Output the [X, Y] coordinate of the center of the cell containing the given text.  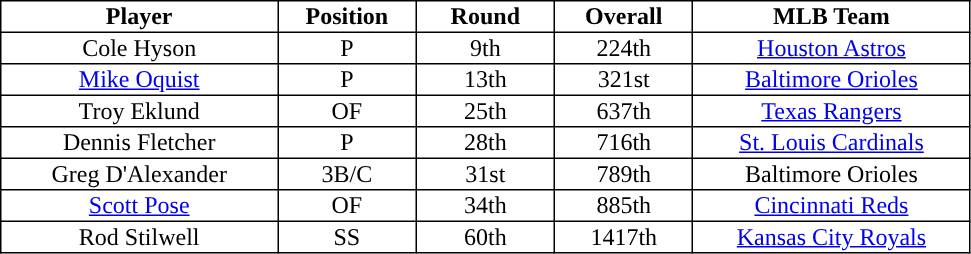
25th [485, 111]
716th [624, 143]
34th [485, 206]
SS [347, 237]
31st [485, 174]
Troy Eklund [140, 111]
3B/C [347, 174]
9th [485, 48]
60th [485, 237]
321st [624, 80]
885th [624, 206]
13th [485, 80]
St. Louis Cardinals [832, 143]
637th [624, 111]
Cincinnati Reds [832, 206]
224th [624, 48]
Overall [624, 17]
Greg D'Alexander [140, 174]
Player [140, 17]
Houston Astros [832, 48]
Scott Pose [140, 206]
1417th [624, 237]
Round [485, 17]
Kansas City Royals [832, 237]
Rod Stilwell [140, 237]
Dennis Fletcher [140, 143]
789th [624, 174]
28th [485, 143]
Cole Hyson [140, 48]
MLB Team [832, 17]
Mike Oquist [140, 80]
Texas Rangers [832, 111]
Position [347, 17]
